Return [X, Y] of the center of cell containing provided text 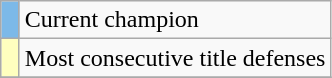
Current champion [175, 20]
Most consecutive title defenses [175, 58]
